Pinpoint the cell where the given text exists, returning its (X, Y) midpoint coordinate. 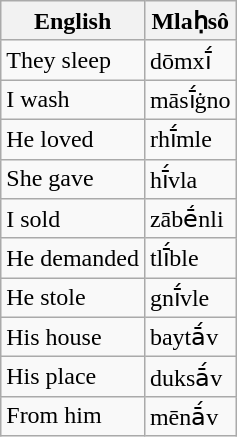
Mlaḥsô (190, 21)
māsī́ġno (190, 100)
mēnā́v (190, 416)
I sold (73, 219)
They sleep (73, 60)
duksā́v (190, 377)
dōmxī́ (190, 60)
His place (73, 377)
His house (73, 337)
He demanded (73, 258)
baytā́v (190, 337)
From him (73, 416)
I wash (73, 100)
hī́vla (190, 179)
He stole (73, 298)
zābḗnli (190, 219)
He loved (73, 139)
gnī́vle (190, 298)
rhī́mle (190, 139)
She gave (73, 179)
English (73, 21)
tlī́ble (190, 258)
